Return the (x, y) coordinate for the center point of the cell that contains the specified text.  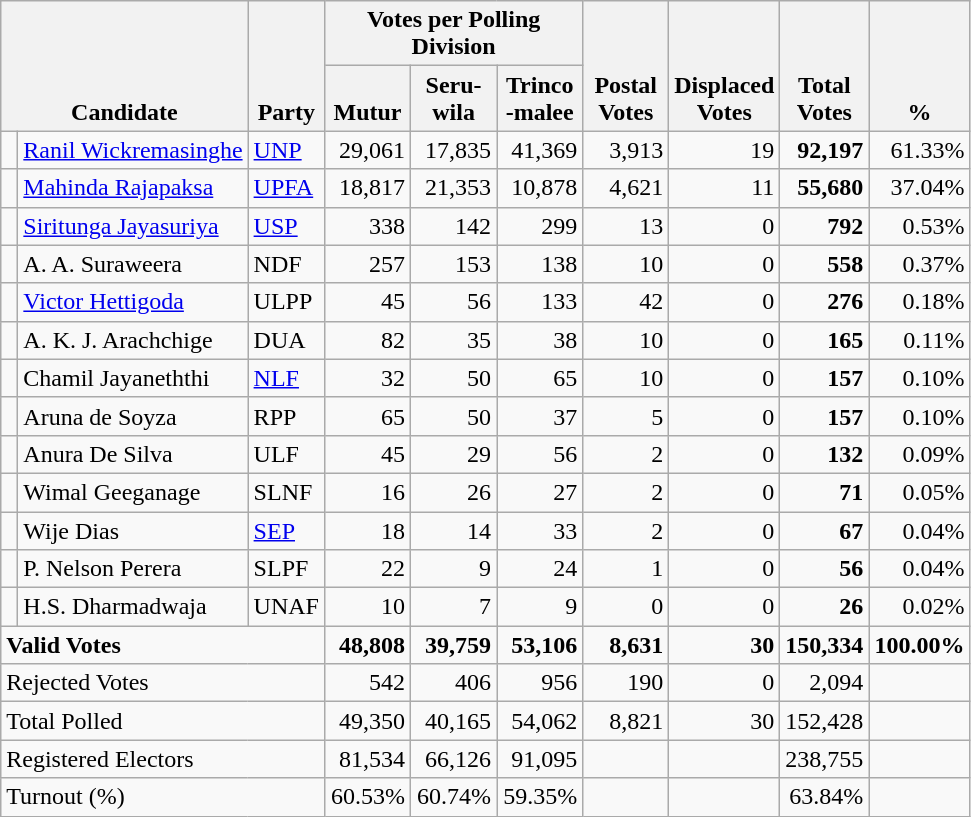
Registered Electors (163, 759)
55,680 (824, 188)
Trinco-malee (540, 98)
38 (540, 340)
91,095 (540, 759)
Seru-wila (454, 98)
3,913 (626, 150)
276 (824, 302)
0.37% (920, 264)
USP (286, 226)
Victor Hettigoda (133, 302)
27 (540, 492)
66,126 (454, 759)
Votes per Polling Division (453, 34)
PostalVotes (626, 66)
299 (540, 226)
RPP (286, 416)
Total Votes (824, 66)
Rejected Votes (163, 683)
92,197 (824, 150)
59.35% (540, 797)
P. Nelson Perera (133, 569)
11 (724, 188)
Wije Dias (133, 531)
UNAF (286, 607)
SEP (286, 531)
8,821 (626, 721)
558 (824, 264)
40,165 (454, 721)
14 (454, 531)
Candidate (124, 66)
138 (540, 264)
82 (367, 340)
35 (454, 340)
42 (626, 302)
39,759 (454, 645)
18,817 (367, 188)
24 (540, 569)
ULF (286, 454)
8,631 (626, 645)
2,094 (824, 683)
542 (367, 683)
48,808 (367, 645)
53,106 (540, 645)
NDF (286, 264)
7 (454, 607)
ULPP (286, 302)
54,062 (540, 721)
71 (824, 492)
17,835 (454, 150)
0.18% (920, 302)
19 (724, 150)
21,353 (454, 188)
67 (824, 531)
956 (540, 683)
A. A. Suraweera (133, 264)
153 (454, 264)
257 (367, 264)
37.04% (920, 188)
33 (540, 531)
UNP (286, 150)
18 (367, 531)
Siritunga Jayasuriya (133, 226)
29 (454, 454)
13 (626, 226)
Wimal Geeganage (133, 492)
4,621 (626, 188)
A. K. J. Arachchige (133, 340)
792 (824, 226)
H.S. Dharmadwaja (133, 607)
SLPF (286, 569)
NLF (286, 378)
406 (454, 683)
0.09% (920, 454)
UPFA (286, 188)
% (920, 66)
61.33% (920, 150)
Party (286, 66)
5 (626, 416)
63.84% (824, 797)
DUA (286, 340)
133 (540, 302)
Anura De Silva (133, 454)
0.05% (920, 492)
Valid Votes (163, 645)
81,534 (367, 759)
Aruna de Soyza (133, 416)
238,755 (824, 759)
165 (824, 340)
49,350 (367, 721)
1 (626, 569)
Ranil Wickremasinghe (133, 150)
Total Polled (163, 721)
338 (367, 226)
190 (626, 683)
32 (367, 378)
Mutur (367, 98)
DisplacedVotes (724, 66)
150,334 (824, 645)
60.74% (454, 797)
Chamil Jayaneththi (133, 378)
0.02% (920, 607)
Turnout (%) (163, 797)
37 (540, 416)
10,878 (540, 188)
60.53% (367, 797)
152,428 (824, 721)
0.53% (920, 226)
22 (367, 569)
SLNF (286, 492)
29,061 (367, 150)
132 (824, 454)
0.11% (920, 340)
41,369 (540, 150)
Mahinda Rajapaksa (133, 188)
100.00% (920, 645)
16 (367, 492)
142 (454, 226)
